Scan for the cell matching the given text and deliver its [X, Y] coordinate at center. 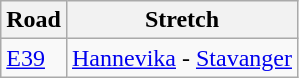
Road [34, 20]
E39 [34, 58]
Stretch [182, 20]
Hannevika - Stavanger [182, 58]
